Detect which cell encompasses the target text, then output its (X, Y) center coordinate. 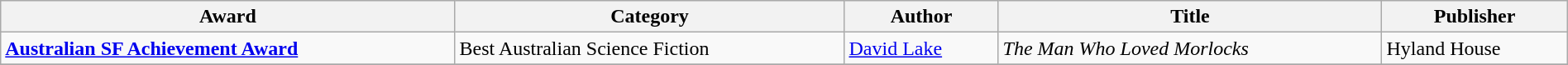
Title (1190, 17)
Award (228, 17)
Australian SF Achievement Award (228, 48)
Publisher (1475, 17)
Author (921, 17)
Hyland House (1475, 48)
David Lake (921, 48)
Best Australian Science Fiction (650, 48)
Category (650, 17)
The Man Who Loved Morlocks (1190, 48)
